Capture the cell that displays the provided text and extract its (x, y) central coordinate. 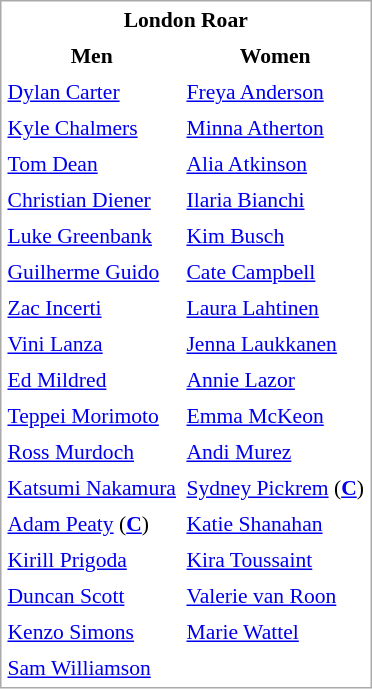
Katsumi Nakamura (92, 488)
Annie Lazor (275, 380)
London Roar (186, 20)
Katie Shanahan (275, 524)
Sam Williamson (92, 668)
Tom Dean (92, 164)
Minna Atherton (275, 128)
Kenzo Simons (92, 632)
Alia Atkinson (275, 164)
Cate Campbell (275, 272)
Women (275, 56)
Adam Peaty (C) (92, 524)
Freya Anderson (275, 92)
Valerie van Roon (275, 596)
Marie Wattel (275, 632)
Vini Lanza (92, 344)
Ross Murdoch (92, 452)
Luke Greenbank (92, 236)
Laura Lahtinen (275, 308)
Andi Murez (275, 452)
Jenna Laukkanen (275, 344)
Duncan Scott (92, 596)
Dylan Carter (92, 92)
Teppei Morimoto (92, 416)
Kyle Chalmers (92, 128)
Kira Toussaint (275, 560)
Men (92, 56)
Sydney Pickrem (C) (275, 488)
Christian Diener (92, 200)
Kirill Prigoda (92, 560)
Ed Mildred (92, 380)
Zac Incerti (92, 308)
Emma McKeon (275, 416)
Ilaria Bianchi (275, 200)
Guilherme Guido (92, 272)
Kim Busch (275, 236)
